Return (x, y) of the center of cell containing provided text 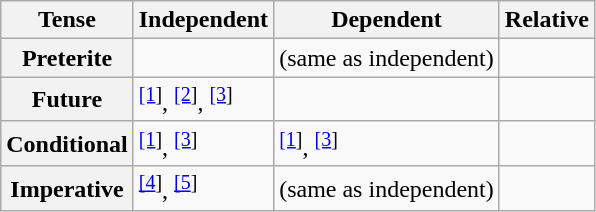
Tense (67, 20)
Conditional (67, 144)
Independent (203, 20)
[4], [5] (203, 188)
Relative (546, 20)
Dependent (387, 20)
[1], [2], [3] (203, 100)
Preterite (67, 58)
Future (67, 100)
Imperative (67, 188)
